Scan for the cell matching the given text and deliver its (x, y) coordinate at center. 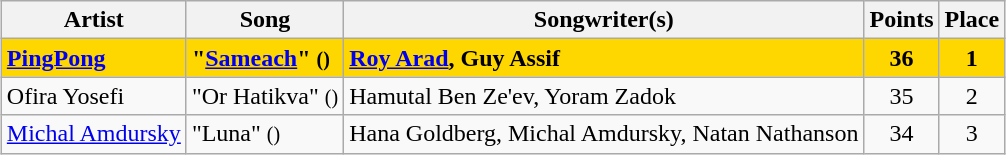
3 (972, 134)
34 (902, 134)
Michal Amdursky (94, 134)
Points (902, 20)
Roy Arad, Guy Assif (604, 58)
Song (264, 20)
Hana Goldberg, Michal Amdursky, Natan Nathanson (604, 134)
"Or Hatikva" () (264, 96)
Place (972, 20)
Ofira Yosefi (94, 96)
Songwriter(s) (604, 20)
PingPong (94, 58)
2 (972, 96)
Artist (94, 20)
36 (902, 58)
"Sameach" () (264, 58)
Hamutal Ben Ze'ev, Yoram Zadok (604, 96)
"Luna" () (264, 134)
1 (972, 58)
35 (902, 96)
